Output the (X, Y) coordinate of the center of the cell containing the given text.  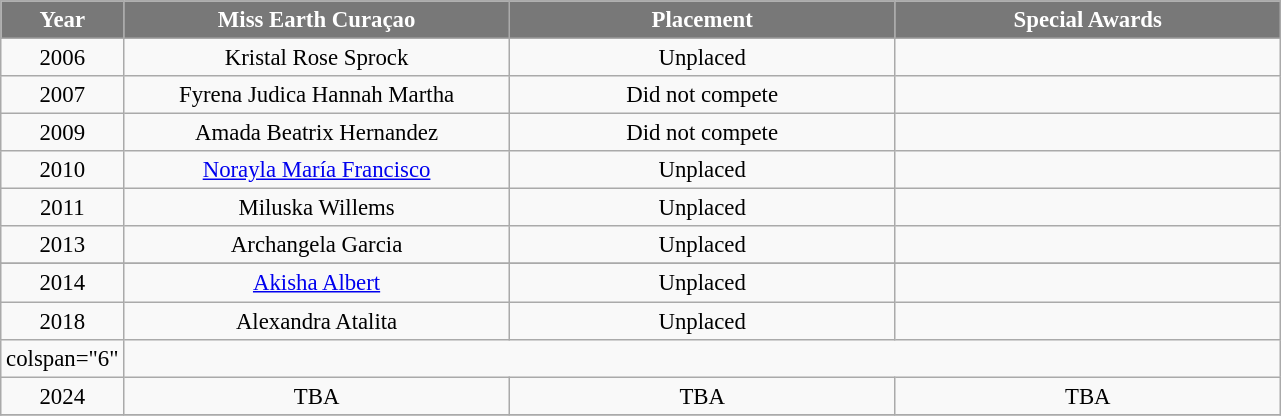
2013 (62, 245)
2007 (62, 95)
Fyrena Judica Hannah Martha (317, 95)
2011 (62, 208)
Miluska Willems (317, 208)
Year (62, 20)
2009 (62, 133)
2018 (62, 321)
Special Awards (1088, 20)
Miss Earth Curaçao (317, 20)
2010 (62, 170)
Placement (702, 20)
colspan="6" (62, 358)
2024 (62, 396)
Alexandra Atalita (317, 321)
Amada Beatrix Hernandez (317, 133)
2014 (62, 283)
Archangela Garcia (317, 245)
2006 (62, 58)
Akisha Albert (317, 283)
Kristal Rose Sprock (317, 58)
Norayla María Francisco (317, 170)
